Output the [x, y] coordinate of the center of the cell containing the given text.  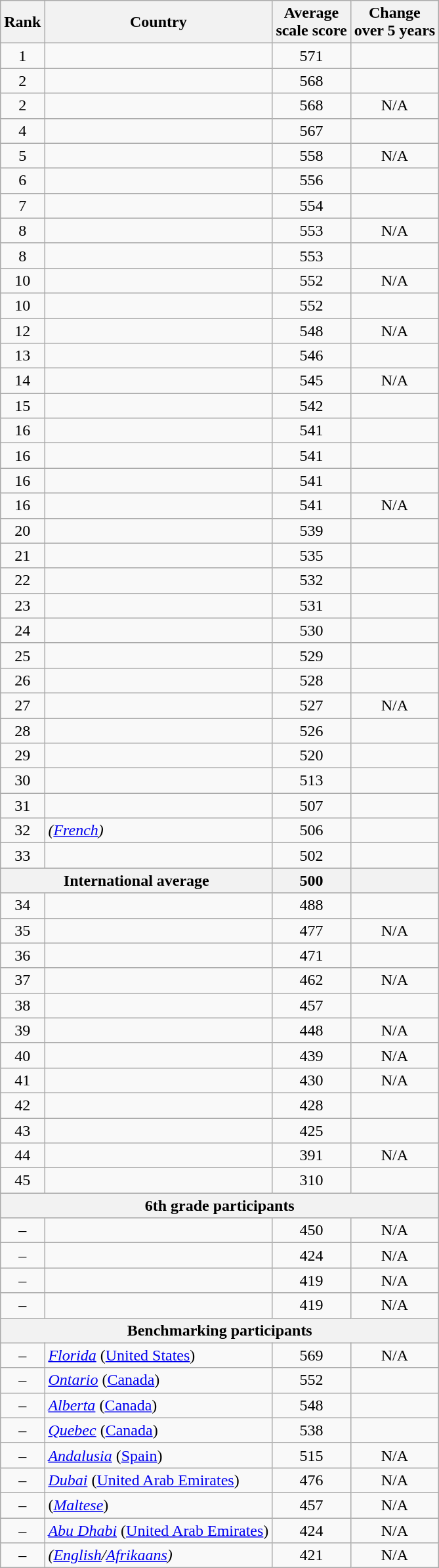
Andalusia (Spain) [159, 1455]
20 [22, 531]
391 [311, 1156]
12 [22, 330]
21 [22, 555]
Country [159, 22]
513 [311, 781]
42 [22, 1105]
567 [311, 131]
15 [22, 406]
556 [311, 181]
569 [311, 1355]
6 [22, 181]
Florida (United States) [159, 1355]
558 [311, 156]
477 [311, 930]
450 [311, 1230]
Benchmarking participants [220, 1330]
554 [311, 206]
45 [22, 1181]
26 [22, 680]
448 [311, 1030]
520 [311, 756]
515 [311, 1455]
Quebec (Canada) [159, 1430]
526 [311, 731]
Averagescale score [311, 22]
571 [311, 56]
(French) [159, 831]
28 [22, 731]
(Maltese) [159, 1505]
43 [22, 1130]
41 [22, 1080]
1 [22, 56]
430 [311, 1080]
546 [311, 356]
31 [22, 806]
439 [311, 1055]
529 [311, 655]
24 [22, 630]
(English/Afrikaans) [159, 1556]
35 [22, 930]
Alberta (Canada) [159, 1405]
34 [22, 905]
23 [22, 605]
539 [311, 531]
Dubai (United Arab Emirates) [159, 1480]
14 [22, 381]
Abu Dhabi (United Arab Emirates) [159, 1531]
37 [22, 980]
531 [311, 605]
36 [22, 955]
310 [311, 1181]
421 [311, 1556]
6th grade participants [220, 1206]
530 [311, 630]
5 [22, 156]
40 [22, 1055]
528 [311, 680]
44 [22, 1156]
462 [311, 980]
527 [311, 705]
Rank [22, 22]
International average [136, 881]
32 [22, 831]
30 [22, 781]
532 [311, 580]
535 [311, 555]
27 [22, 705]
538 [311, 1430]
13 [22, 356]
542 [311, 406]
545 [311, 381]
507 [311, 806]
506 [311, 831]
25 [22, 655]
38 [22, 1005]
500 [311, 881]
471 [311, 955]
Ontario (Canada) [159, 1380]
29 [22, 756]
39 [22, 1030]
425 [311, 1130]
7 [22, 206]
488 [311, 905]
428 [311, 1105]
502 [311, 856]
Changeover 5 years [395, 22]
4 [22, 131]
33 [22, 856]
22 [22, 580]
476 [311, 1480]
